Capture the cell that displays the provided text and extract its [x, y] central coordinate. 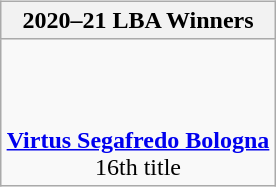
Virtus Segafredo Bologna16th title [138, 112]
2020–21 LBA Winners [138, 20]
